Pinpoint the cell where the given text exists, returning its (X, Y) midpoint coordinate. 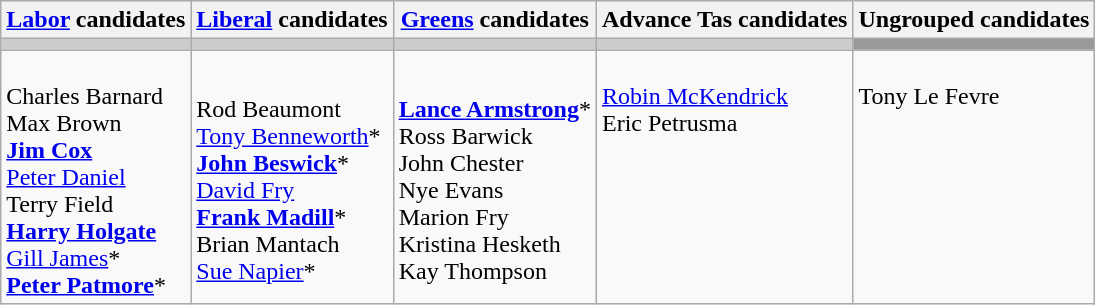
Ungrouped candidates (974, 20)
Lance Armstrong* Ross Barwick John Chester Nye Evans Marion Fry Kristina Hesketh Kay Thompson (494, 177)
Rod Beaumont Tony Benneworth* John Beswick* David Fry Frank Madill* Brian Mantach Sue Napier* (292, 177)
Greens candidates (494, 20)
Labor candidates (96, 20)
Liberal candidates (292, 20)
Tony Le Fevre (974, 177)
Charles Barnard Max Brown Jim Cox Peter Daniel Terry Field Harry Holgate Gill James* Peter Patmore* (96, 177)
Robin McKendrick Eric Petrusma (724, 177)
Advance Tas candidates (724, 20)
